Detect which cell encompasses the target text, then output its (X, Y) center coordinate. 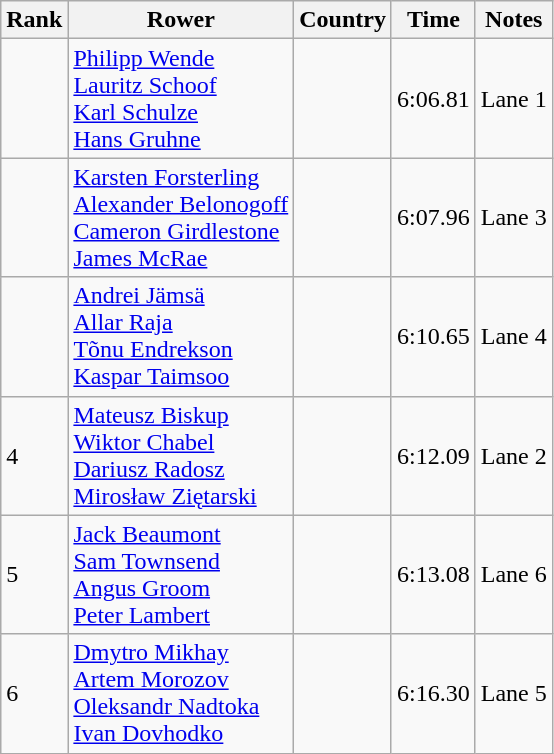
6:10.65 (433, 336)
Lane 2 (514, 456)
5 (34, 574)
Karsten ForsterlingAlexander BelonogoffCameron GirdlestoneJames McRae (181, 218)
Rower (181, 20)
6:12.09 (433, 456)
Mateusz BiskupWiktor ChabelDariusz RadoszMirosław Ziętarski (181, 456)
Lane 4 (514, 336)
Jack BeaumontSam TownsendAngus GroomPeter Lambert (181, 574)
Lane 1 (514, 98)
Dmytro MikhayArtem MorozovOleksandr NadtokaIvan Dovhodko (181, 694)
6:13.08 (433, 574)
Lane 6 (514, 574)
6:16.30 (433, 694)
Philipp WendeLauritz SchoofKarl SchulzeHans Gruhne (181, 98)
Lane 5 (514, 694)
6:06.81 (433, 98)
Lane 3 (514, 218)
6 (34, 694)
Time (433, 20)
Rank (34, 20)
Country (343, 20)
4 (34, 456)
Notes (514, 20)
Andrei JämsäAllar RajaTõnu EndreksonKaspar Taimsoo (181, 336)
6:07.96 (433, 218)
